Find where the given text appears and provide that cell's center as [x, y] coordinate. 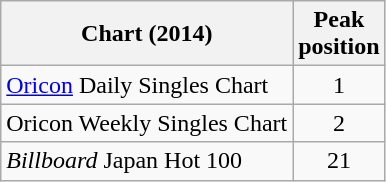
Peakposition [339, 34]
1 [339, 85]
21 [339, 161]
Billboard Japan Hot 100 [147, 161]
Oricon Daily Singles Chart [147, 85]
Oricon Weekly Singles Chart [147, 123]
2 [339, 123]
Chart (2014) [147, 34]
